Capture the cell that displays the provided text and extract its [x, y] central coordinate. 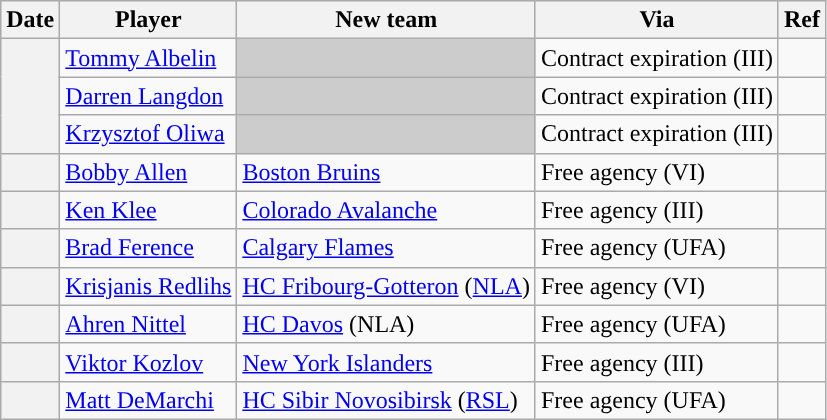
Via [656, 20]
Colorado Avalanche [386, 210]
Ken Klee [148, 210]
Matt DeMarchi [148, 400]
Tommy Albelin [148, 58]
Date [30, 20]
Krzysztof Oliwa [148, 134]
HC Fribourg-Gotteron (NLA) [386, 286]
Boston Bruins [386, 172]
Calgary Flames [386, 248]
Ahren Nittel [148, 324]
New team [386, 20]
Ref [802, 20]
Bobby Allen [148, 172]
Player [148, 20]
Darren Langdon [148, 96]
Brad Ference [148, 248]
New York Islanders [386, 362]
Krisjanis Redlihs [148, 286]
HC Davos (NLA) [386, 324]
Viktor Kozlov [148, 362]
HC Sibir Novosibirsk (RSL) [386, 400]
